From the cell containing the given text, extract its center point as [x, y] coordinate. 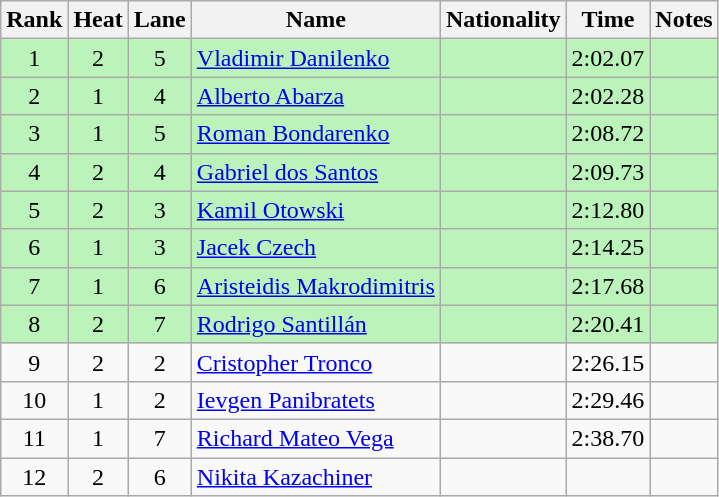
9 [34, 362]
Cristopher Tronco [316, 362]
2:29.46 [608, 400]
Lane [160, 20]
2:17.68 [608, 286]
Nationality [503, 20]
Rank [34, 20]
Kamil Otowski [316, 210]
Nikita Kazachiner [316, 477]
2:26.15 [608, 362]
2:02.07 [608, 58]
12 [34, 477]
Vladimir Danilenko [316, 58]
11 [34, 438]
2:38.70 [608, 438]
2:09.73 [608, 172]
10 [34, 400]
2:20.41 [608, 324]
Jacek Czech [316, 248]
2:08.72 [608, 134]
Notes [684, 20]
Name [316, 20]
8 [34, 324]
2:12.80 [608, 210]
Gabriel dos Santos [316, 172]
2:14.25 [608, 248]
2:02.28 [608, 96]
Ievgen Panibratets [316, 400]
Aristeidis Makrodimitris [316, 286]
Roman Bondarenko [316, 134]
Richard Mateo Vega [316, 438]
Time [608, 20]
Heat [98, 20]
Rodrigo Santillán [316, 324]
Alberto Abarza [316, 96]
